Pinpoint the cell where the given text exists, returning its [x, y] midpoint coordinate. 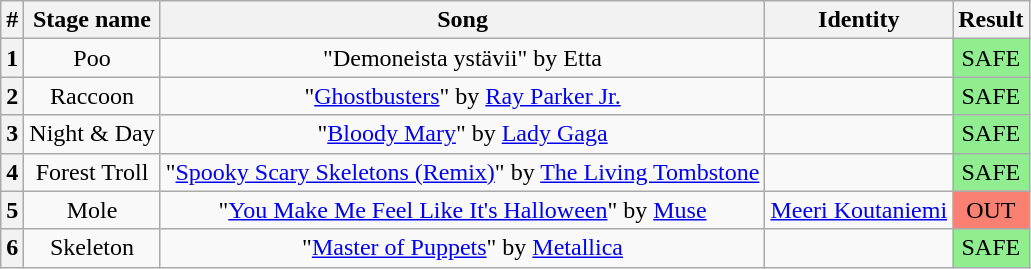
"Ghostbusters" by Ray Parker Jr. [462, 96]
"Spooky Scary Skeletons (Remix)" by The Living Tombstone [462, 172]
2 [12, 96]
4 [12, 172]
Result [991, 20]
"You Make Me Feel Like It's Halloween" by Muse [462, 210]
1 [12, 58]
Song [462, 20]
Mole [92, 210]
Identity [859, 20]
Night & Day [92, 134]
"Bloody Mary" by Lady Gaga [462, 134]
3 [12, 134]
# [12, 20]
Forest Troll [92, 172]
Meeri Koutaniemi [859, 210]
"Demoneista ystävii" by Etta [462, 58]
"Master of Puppets" by Metallica [462, 248]
Skeleton [92, 248]
Raccoon [92, 96]
Stage name [92, 20]
OUT [991, 210]
5 [12, 210]
Poo [92, 58]
6 [12, 248]
